For the text-containing cell, return its midpoint in (x, y) coordinate format. 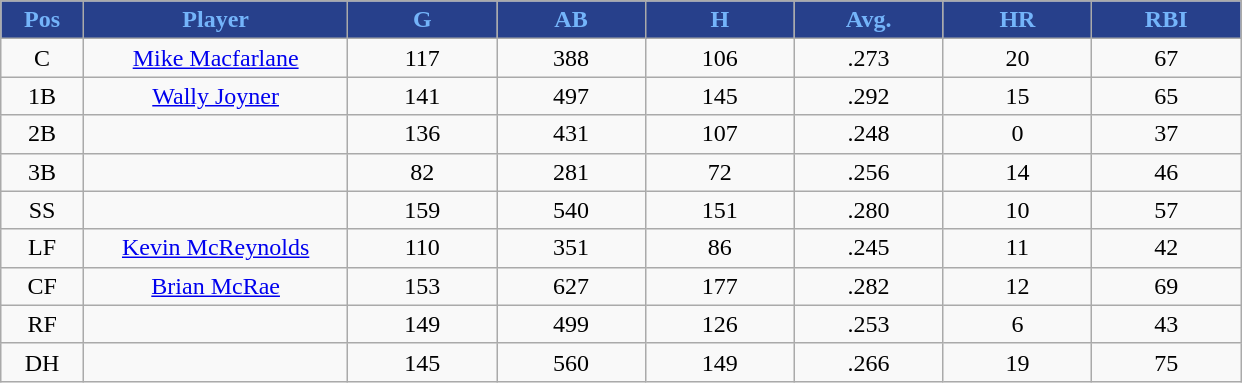
560 (572, 362)
RBI (1166, 20)
497 (572, 96)
75 (1166, 362)
Wally Joyner (215, 96)
.256 (868, 172)
151 (720, 210)
117 (422, 58)
72 (720, 172)
67 (1166, 58)
82 (422, 172)
136 (422, 134)
627 (572, 286)
499 (572, 324)
14 (1018, 172)
177 (720, 286)
H (720, 20)
65 (1166, 96)
431 (572, 134)
42 (1166, 248)
Player (215, 20)
C (42, 58)
.273 (868, 58)
3B (42, 172)
107 (720, 134)
Avg. (868, 20)
G (422, 20)
281 (572, 172)
15 (1018, 96)
388 (572, 58)
0 (1018, 134)
.280 (868, 210)
Kevin McReynolds (215, 248)
19 (1018, 362)
.253 (868, 324)
110 (422, 248)
6 (1018, 324)
12 (1018, 286)
11 (1018, 248)
106 (720, 58)
159 (422, 210)
126 (720, 324)
AB (572, 20)
46 (1166, 172)
57 (1166, 210)
10 (1018, 210)
RF (42, 324)
153 (422, 286)
2B (42, 134)
HR (1018, 20)
141 (422, 96)
69 (1166, 286)
Pos (42, 20)
CF (42, 286)
.282 (868, 286)
.245 (868, 248)
540 (572, 210)
43 (1166, 324)
1B (42, 96)
Brian McRae (215, 286)
20 (1018, 58)
351 (572, 248)
DH (42, 362)
.266 (868, 362)
37 (1166, 134)
.292 (868, 96)
SS (42, 210)
Mike Macfarlane (215, 58)
LF (42, 248)
.248 (868, 134)
86 (720, 248)
